Locate the cell with the specified text and output its [X, Y] center coordinate. 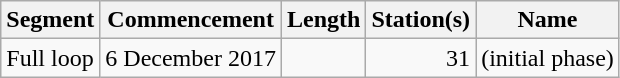
31 [421, 58]
Segment [50, 20]
Commencement [191, 20]
(initial phase) [548, 58]
Length [323, 20]
Station(s) [421, 20]
6 December 2017 [191, 58]
Name [548, 20]
Full loop [50, 58]
